Locate the cell with the specified text and output its [X, Y] center coordinate. 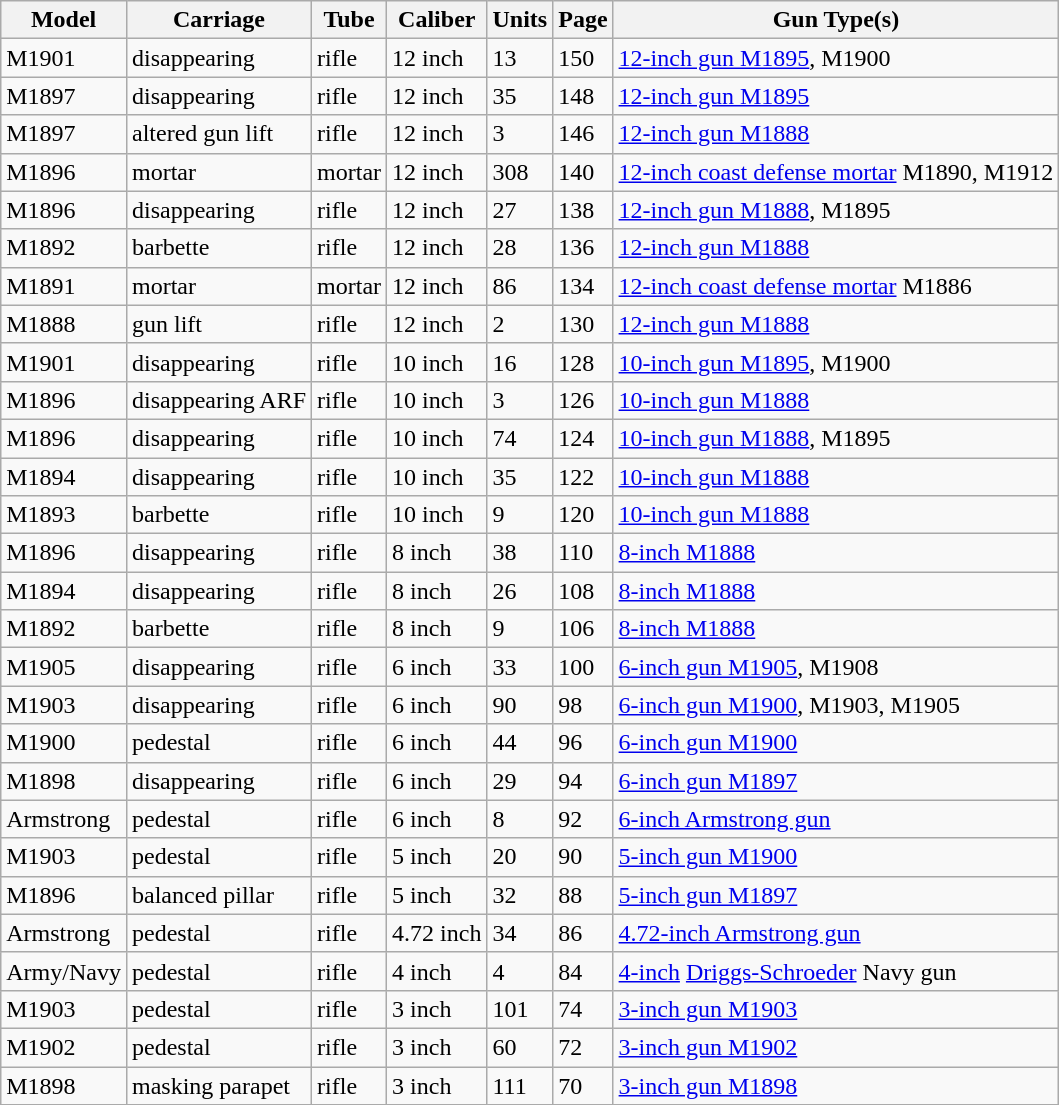
4.72-inch Armstrong gun [836, 933]
Tube [350, 20]
12-inch gun M1895, M1900 [836, 58]
6-inch gun M1900, M1903, M1905 [836, 705]
6-inch Armstrong gun [836, 819]
M1888 [64, 324]
150 [583, 58]
6-inch gun M1900 [836, 743]
108 [583, 591]
M1893 [64, 515]
98 [583, 705]
32 [520, 895]
138 [583, 210]
101 [520, 1009]
146 [583, 134]
33 [520, 667]
44 [520, 743]
26 [520, 591]
M1905 [64, 667]
20 [520, 857]
gun lift [218, 324]
94 [583, 781]
111 [520, 1085]
12-inch gun M1895 [836, 96]
70 [583, 1085]
Model [64, 20]
10-inch gun M1895, M1900 [836, 362]
92 [583, 819]
M1891 [64, 286]
13 [520, 58]
2 [520, 324]
29 [520, 781]
6-inch gun M1905, M1908 [836, 667]
3-inch gun M1903 [836, 1009]
3-inch gun M1902 [836, 1047]
27 [520, 210]
60 [520, 1047]
84 [583, 971]
120 [583, 515]
Army/Navy [64, 971]
148 [583, 96]
Page [583, 20]
4-inch Driggs-Schroeder Navy gun [836, 971]
88 [583, 895]
12-inch coast defense mortar M1886 [836, 286]
masking parapet [218, 1085]
122 [583, 477]
M1900 [64, 743]
disappearing ARF [218, 400]
16 [520, 362]
Caliber [437, 20]
4 inch [437, 971]
Carriage [218, 20]
balanced pillar [218, 895]
3-inch gun M1898 [836, 1085]
6-inch gun M1897 [836, 781]
110 [583, 553]
28 [520, 248]
12-inch gun M1888, M1895 [836, 210]
altered gun lift [218, 134]
5-inch gun M1897 [836, 895]
4 [520, 971]
128 [583, 362]
134 [583, 286]
124 [583, 438]
10-inch gun M1888, M1895 [836, 438]
12-inch coast defense mortar M1890, M1912 [836, 172]
126 [583, 400]
130 [583, 324]
308 [520, 172]
4.72 inch [437, 933]
96 [583, 743]
5-inch gun M1900 [836, 857]
72 [583, 1047]
Units [520, 20]
136 [583, 248]
M1902 [64, 1047]
38 [520, 553]
8 [520, 819]
100 [583, 667]
Gun Type(s) [836, 20]
140 [583, 172]
106 [583, 629]
34 [520, 933]
